From the cell containing the given text, extract its center point as [x, y] coordinate. 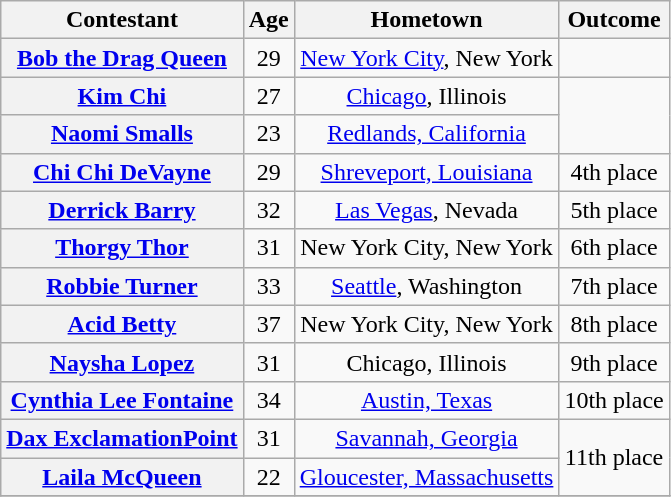
Hometown [426, 20]
Austin, Texas [426, 400]
4th place [614, 172]
22 [268, 477]
Acid Betty [122, 324]
Cynthia Lee Fontaine [122, 400]
34 [268, 400]
Shreveport, Louisiana [426, 172]
6th place [614, 248]
Age [268, 20]
9th place [614, 362]
Kim Chi [122, 96]
Savannah, Georgia [426, 438]
Laila McQueen [122, 477]
Las Vegas, Nevada [426, 210]
Outcome [614, 20]
11th place [614, 457]
Chi Chi DeVayne [122, 172]
8th place [614, 324]
Naomi Smalls [122, 134]
33 [268, 286]
Bob the Drag Queen [122, 58]
Redlands, California [426, 134]
Naysha Lopez [122, 362]
Robbie Turner [122, 286]
27 [268, 96]
Seattle, Washington [426, 286]
Gloucester, Massachusetts [426, 477]
10th place [614, 400]
Derrick Barry [122, 210]
Dax ExclamationPoint [122, 438]
37 [268, 324]
5th place [614, 210]
32 [268, 210]
23 [268, 134]
7th place [614, 286]
Thorgy Thor [122, 248]
Contestant [122, 20]
